Determine the (x, y) coordinate at the center of the cell enclosing the given text.  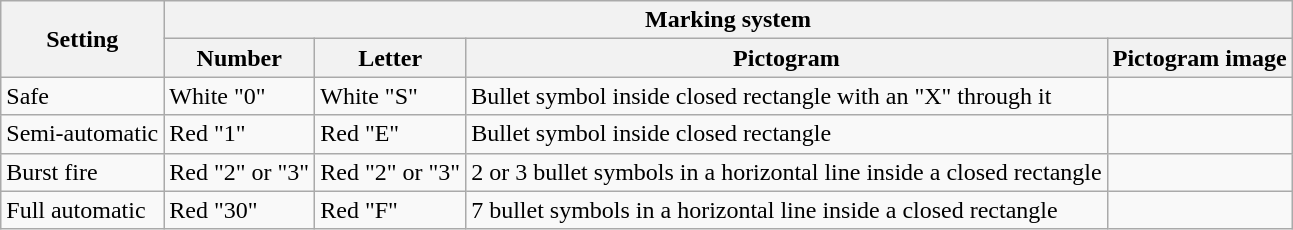
Marking system (728, 20)
Letter (390, 58)
Bullet symbol inside closed rectangle (787, 134)
7 bullet symbols in a horizontal line inside a closed rectangle (787, 210)
Red "30" (240, 210)
Bullet symbol inside closed rectangle with an "X" through it (787, 96)
White "S" (390, 96)
White "0" (240, 96)
Red "E" (390, 134)
Semi-automatic (82, 134)
Safe (82, 96)
Full automatic (82, 210)
Setting (82, 39)
Red "1" (240, 134)
Red "F" (390, 210)
Burst fire (82, 172)
Number (240, 58)
Pictogram image (1200, 58)
2 or 3 bullet symbols in a horizontal line inside a closed rectangle (787, 172)
Pictogram (787, 58)
